Return the [X, Y] coordinate for the center point of the cell that contains the specified text.  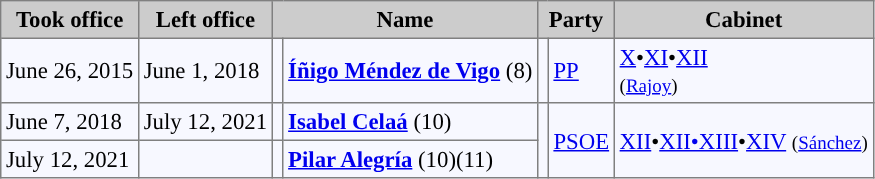
Left office [205, 20]
June 1, 2018 [205, 70]
June 7, 2018 [70, 122]
June 26, 2015 [70, 70]
X•XI•XII(Rajoy) [744, 70]
Íñigo Méndez de Vigo (8) [410, 70]
Isabel Celaá (10) [410, 122]
Name [404, 20]
PSOE [581, 140]
Took office [70, 20]
XII•XII•XIII•XIV (Sánchez) [744, 140]
Cabinet [744, 20]
Party [576, 20]
PP [581, 70]
Pilar Alegría (10)(11) [410, 159]
